Locate the cell with the specified text and output its (X, Y) center coordinate. 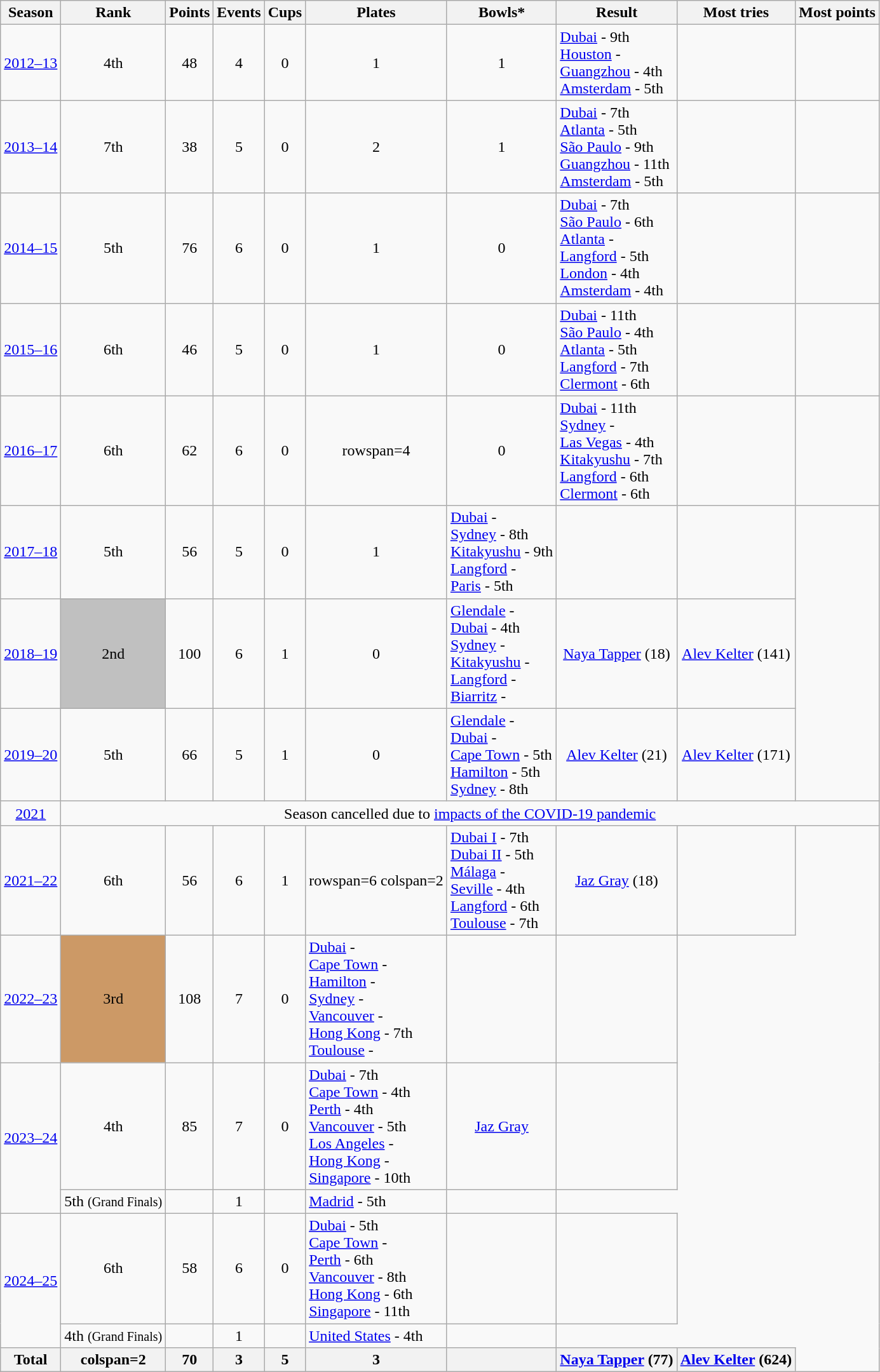
Madrid - 5th (376, 1202)
Dubai - Cape Town - Hamilton - Sydney - Vancouver - Hong Kong - 7th Toulouse - (376, 999)
Naya Tapper (77) (616, 1360)
46 (189, 349)
Glendale - Dubai - Cape Town - 5th Hamilton - 5th Sydney - 8th (501, 755)
Dubai - Sydney - 8th Kitakyushu - 9th Langford - Paris - 5th (501, 552)
2017–18 (30, 552)
Total (30, 1360)
Rank (113, 13)
76 (189, 248)
2016–17 (30, 451)
Jaz Gray (18) (616, 880)
2014–15 (30, 248)
4 (239, 62)
85 (189, 1126)
Alev Kelter (171) (736, 755)
Naya Tapper (18) (616, 653)
Dubai - 7th Cape Town - 4th Perth - 4th Vancouver - 5th Los Angeles - Hong Kong - Singapore - 10th (376, 1126)
108 (189, 999)
2024–25 (30, 1281)
Dubai - 11th São Paulo - 4th Atlanta - 5th Langford - 7th Clermont - 6th (616, 349)
Jaz Gray (501, 1126)
Alev Kelter (624) (736, 1360)
2021–22 (30, 880)
Result (616, 13)
2023–24 (30, 1138)
Dubai - 11th Sydney - Las Vegas - 4th Kitakyushu - 7th Langford - 6th Clermont - 6th (616, 451)
66 (189, 755)
Season (30, 13)
2018–19 (30, 653)
38 (189, 147)
2012–13 (30, 62)
Alev Kelter (21) (616, 755)
5th (Grand Finals) (113, 1202)
Dubai - 7th São Paulo - 6th Atlanta - Langford - 5th London - 4th Amsterdam - 4th (616, 248)
Dubai I - 7th Dubai II - 5th Málaga - Seville - 4th Langford - 6th Toulouse - 7th (501, 880)
Bowls* (501, 13)
70 (189, 1360)
Cups (285, 13)
Dubai - 7th Atlanta - 5th São Paulo - 9th Guangzhou - 11th Amsterdam - 5th (616, 147)
3rd (113, 999)
Dubai - 5th Cape Town - Perth - 6th Vancouver - 8th Hong Kong - 6th Singapore - 11th (376, 1269)
United States - 4th (376, 1336)
2013–14 (30, 147)
2022–23 (30, 999)
2019–20 (30, 755)
Alev Kelter (141) (736, 653)
2 (376, 147)
48 (189, 62)
Most tries (736, 13)
58 (189, 1269)
2021 (30, 813)
Plates (376, 13)
7th (113, 147)
2015–16 (30, 349)
Glendale - Dubai - 4th Sydney - Kitakyushu - Langford - Biarritz - (501, 653)
4th (Grand Finals) (113, 1336)
colspan=2 (113, 1360)
Most points (837, 13)
Dubai - 9th Houston - Guangzhou - 4th Amsterdam - 5th (616, 62)
2nd (113, 653)
100 (189, 653)
62 (189, 451)
Season cancelled due to impacts of the COVID-19 pandemic (470, 813)
rowspan=4 (376, 451)
Events (239, 13)
Points (189, 13)
rowspan=6 colspan=2 (376, 880)
